Locate the cell with the specified text and output its (x, y) center coordinate. 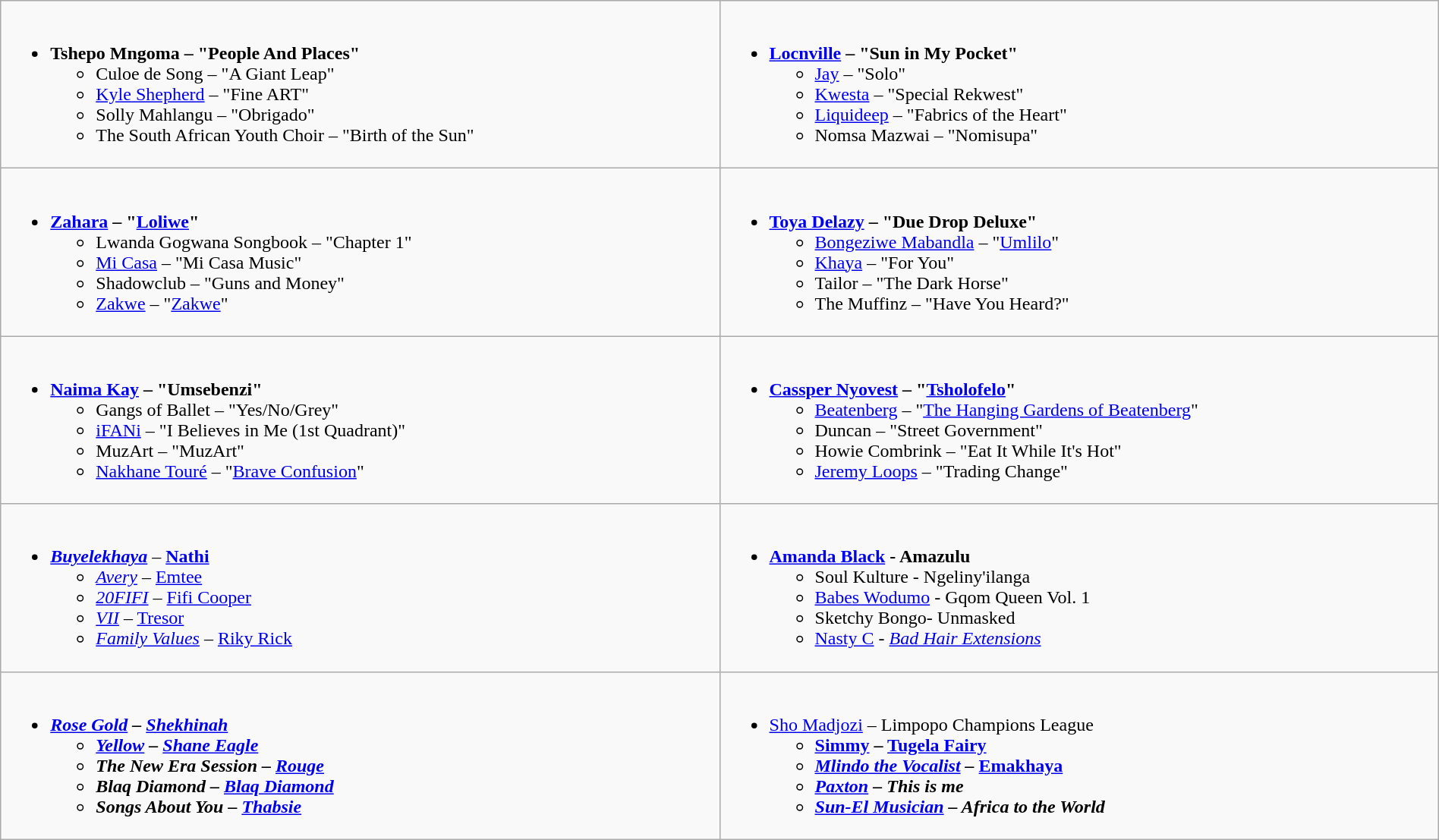
Locnville – "Sun in My Pocket"Jay – "Solo"Kwesta – "Special Rekwest"Liquideep – "Fabrics of the Heart"Nomsa Mazwai – "Nomisupa" (1079, 85)
Sho Madjozi – Limpopo Champions LeagueSimmy – Tugela FairyMlindo the Vocalist – EmakhayaPaxton – This is meSun-El Musician – Africa to the World (1079, 756)
Buyelekhaya – NathiAvery – Emtee20FIFI – Fifi CooperVII – TresorFamily Values – Riky Rick (360, 587)
Toya Delazy – "Due Drop Deluxe"Bongeziwe Mabandla – "Umlilo"Khaya – "For You"Tailor – "The Dark Horse"The Muffinz – "Have You Heard?" (1079, 252)
Naima Kay – "Umsebenzi"Gangs of Ballet – "Yes/No/Grey"iFANi – "I Believes in Me (1st Quadrant)"MuzArt – "MuzArt"Nakhane Touré – "Brave Confusion" (360, 420)
Rose Gold – ShekhinahYellow – Shane EagleThe New Era Session – RougeBlaq Diamond – Blaq DiamondSongs About You – Thabsie (360, 756)
Zahara – "Loliwe"Lwanda Gogwana Songbook – "Chapter 1"Mi Casa – "Mi Casa Music"Shadowclub – "Guns and Money"Zakwe – "Zakwe" (360, 252)
Amanda Black - AmazuluSoul Kulture - Ngeliny'ilangaBabes Wodumo - Gqom Queen Vol. 1Sketchy Bongo- UnmaskedNasty C - Bad Hair Extensions (1079, 587)
